Extract the (X, Y) coordinate from the center of the cell holding the provided text.  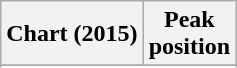
Peakposition (189, 34)
Chart (2015) (72, 34)
